Find where the given text appears and provide that cell's center as [x, y] coordinate. 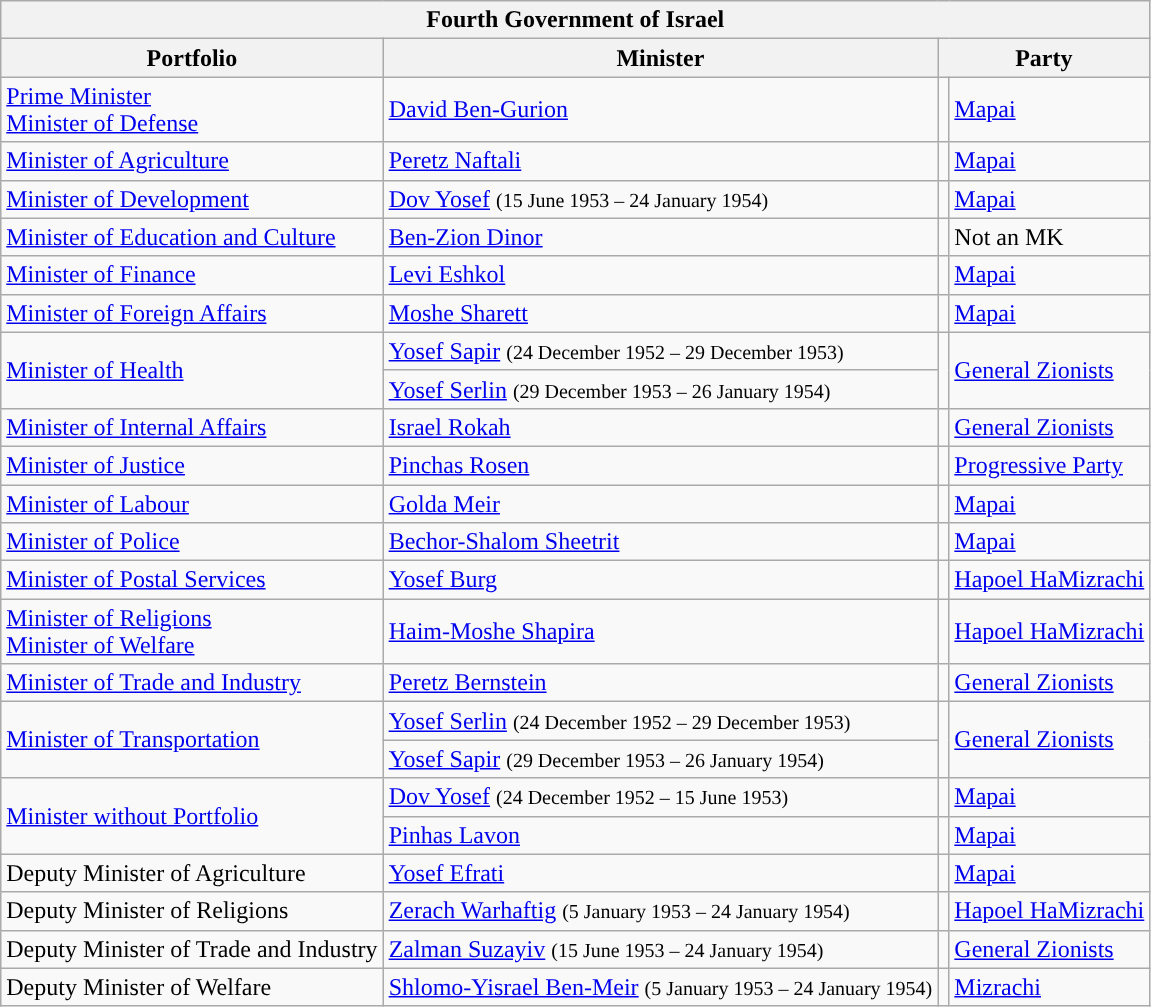
Moshe Sharett [660, 313]
Dov Yosef (15 June 1953 – 24 January 1954) [660, 199]
Golda Meir [660, 503]
Minister of Finance [192, 275]
Yosef Serlin (29 December 1953 – 26 January 1954) [660, 389]
David Ben-Gurion [660, 110]
Zalman Suzayiv (15 June 1953 – 24 January 1954) [660, 949]
Minister of Health [192, 370]
Zerach Warhaftig (5 January 1953 – 24 January 1954) [660, 911]
Yosef Sapir (24 December 1952 – 29 December 1953) [660, 351]
Not an MK [1050, 237]
Peretz Bernstein [660, 683]
Minister without Portfolio [192, 816]
Minister of Postal Services [192, 580]
Haim-Moshe Shapira [660, 632]
Shlomo-Yisrael Ben-Meir (5 January 1953 – 24 January 1954) [660, 987]
Minister of Education and Culture [192, 237]
Party [1044, 58]
Israel Rokah [660, 427]
Minister of Justice [192, 465]
Yosef Burg [660, 580]
Minister of Foreign Affairs [192, 313]
Minister of Labour [192, 503]
Minister of Trade and Industry [192, 683]
Fourth Government of Israel [576, 20]
Prime MinisterMinister of Defense [192, 110]
Deputy Minister of Agriculture [192, 873]
Deputy Minister of Religions [192, 911]
Minister of Transportation [192, 740]
Portfolio [192, 58]
Minister [660, 58]
Deputy Minister of Trade and Industry [192, 949]
Mizrachi [1050, 987]
Yosef Serlin (24 December 1952 – 29 December 1953) [660, 721]
Levi Eshkol [660, 275]
Minister of Development [192, 199]
Bechor-Shalom Sheetrit [660, 542]
Deputy Minister of Welfare [192, 987]
Yosef Efrati [660, 873]
Pinchas Rosen [660, 465]
Peretz Naftali [660, 161]
Dov Yosef (24 December 1952 – 15 June 1953) [660, 797]
Pinhas Lavon [660, 835]
Minister of Police [192, 542]
Ben-Zion Dinor [660, 237]
Minister of ReligionsMinister of Welfare [192, 632]
Minister of Agriculture [192, 161]
Yosef Sapir (29 December 1953 – 26 January 1954) [660, 759]
Progressive Party [1050, 465]
Minister of Internal Affairs [192, 427]
